Identify which cell holds the provided text, then report its [x, y] central coordinate. 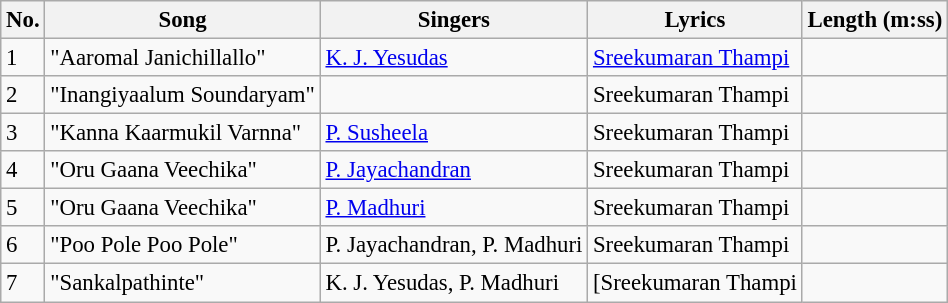
P. Jayachandran [454, 170]
Length (m:ss) [874, 20]
3 [23, 133]
K. J. Yesudas, P. Madhuri [454, 283]
"Aaromal Janichillallo" [182, 58]
Song [182, 20]
2 [23, 95]
P. Susheela [454, 133]
"Inangiyaalum Soundaryam" [182, 95]
7 [23, 283]
K. J. Yesudas [454, 58]
Lyrics [696, 20]
No. [23, 20]
P. Madhuri [454, 208]
1 [23, 58]
"Sankalpathinte" [182, 283]
6 [23, 245]
5 [23, 208]
P. Jayachandran, P. Madhuri [454, 245]
4 [23, 170]
"Kanna Kaarmukil Varnna" [182, 133]
"Poo Pole Poo Pole" [182, 245]
[Sreekumaran Thampi [696, 283]
Singers [454, 20]
